Scan for the cell matching the given text and deliver its [X, Y] coordinate at center. 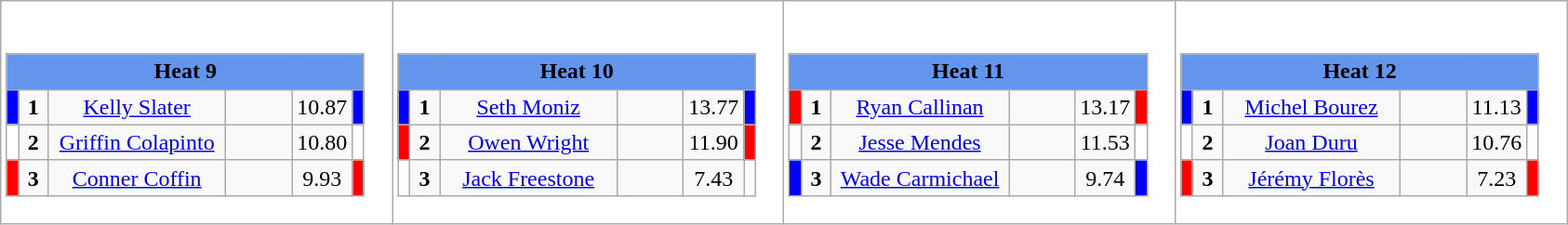
Heat 9 [185, 72]
10.80 [322, 142]
13.17 [1105, 107]
Heat 9 1 Kelly Slater 10.87 2 Griffin Colapinto 10.80 3 Conner Coffin 9.93 [197, 112]
Michel Bourez [1311, 107]
10.76 [1497, 142]
Jérémy Florès [1311, 178]
Joan Duru [1311, 142]
Heat 11 [968, 72]
10.87 [322, 107]
Heat 10 [577, 72]
Conner Coffin [138, 178]
Heat 12 [1360, 72]
9.93 [322, 178]
Ryan Callinan [921, 107]
11.53 [1105, 142]
Heat 12 1 Michel Bourez 11.13 2 Joan Duru 10.76 3 Jérémy Florès 7.23 [1371, 112]
7.43 [714, 178]
Griffin Colapinto [138, 142]
Seth Moniz [528, 107]
Jack Freestone [528, 178]
Kelly Slater [138, 107]
Wade Carmichael [921, 178]
11.90 [714, 142]
Owen Wright [528, 142]
11.13 [1497, 107]
9.74 [1105, 178]
Heat 10 1 Seth Moniz 13.77 2 Owen Wright 11.90 3 Jack Freestone 7.43 [588, 112]
Heat 11 1 Ryan Callinan 13.17 2 Jesse Mendes 11.53 3 Wade Carmichael 9.74 [980, 112]
Jesse Mendes [921, 142]
7.23 [1497, 178]
13.77 [714, 107]
